Return (x, y) of the center of cell containing provided text 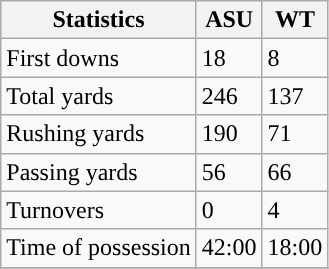
Rushing yards (99, 134)
246 (229, 96)
Passing yards (99, 172)
18 (229, 58)
66 (295, 172)
Time of possession (99, 248)
137 (295, 96)
First downs (99, 58)
8 (295, 58)
Statistics (99, 20)
Total yards (99, 96)
Turnovers (99, 210)
71 (295, 134)
0 (229, 210)
4 (295, 210)
WT (295, 20)
ASU (229, 20)
18:00 (295, 248)
190 (229, 134)
42:00 (229, 248)
56 (229, 172)
